Extract the [x, y] coordinate from the center of the cell holding the provided text.  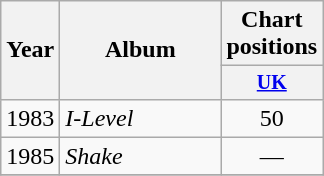
UK [272, 82]
Shake [140, 156]
Year [30, 50]
Chart positions [272, 34]
1983 [30, 118]
Album [140, 50]
I-Level [140, 118]
50 [272, 118]
1985 [30, 156]
— [272, 156]
